From the cell containing the given text, extract its center point as (X, Y) coordinate. 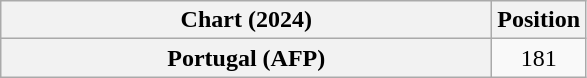
Chart (2024) (246, 20)
Portugal (AFP) (246, 58)
181 (539, 58)
Position (539, 20)
